Capture the cell that displays the provided text and extract its (X, Y) central coordinate. 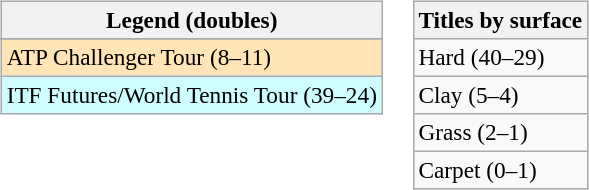
ATP Challenger Tour (8–11) (192, 57)
Carpet (0–1) (500, 171)
Grass (2–1) (500, 133)
Legend (doubles) (192, 20)
Clay (5–4) (500, 95)
Titles by surface (500, 20)
ITF Futures/World Tennis Tour (39–24) (192, 95)
Hard (40–29) (500, 57)
